Find where the given text appears and provide that cell's center as (x, y) coordinate. 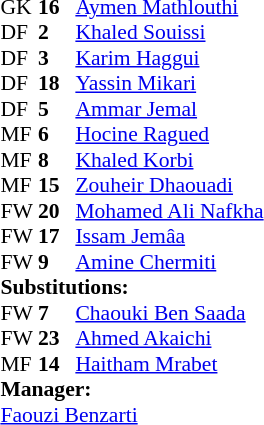
Karim Haggui (169, 58)
14 (57, 364)
Khaled Korbi (169, 160)
5 (57, 109)
Ahmed Akaichi (169, 339)
Mohamed Ali Nafkha (169, 211)
8 (57, 160)
Manager: (132, 389)
7 (57, 313)
Zouheir Dhaouadi (169, 185)
Khaled Souissi (169, 33)
Haitham Mrabet (169, 364)
2 (57, 33)
Hocine Ragued (169, 135)
Ammar Jemal (169, 109)
Substitutions: (132, 287)
Amine Chermiti (169, 262)
15 (57, 185)
17 (57, 237)
6 (57, 135)
Chaouki Ben Saada (169, 313)
23 (57, 339)
20 (57, 211)
9 (57, 262)
Issam Jemâa (169, 237)
3 (57, 58)
18 (57, 83)
Yassin Mikari (169, 83)
